Provide the (x, y) coordinate of the cell's center where the given text is located.  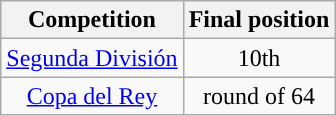
Segunda División (92, 58)
Final position (259, 20)
Competition (92, 20)
round of 64 (259, 96)
Copa del Rey (92, 96)
10th (259, 58)
